Provide the (x, y) coordinate of the cell's center where the given text is located.  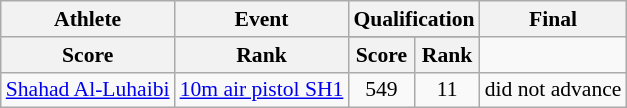
Qualification (414, 19)
10m air pistol SH1 (262, 90)
549 (381, 90)
Shahad Al-Luhaibi (88, 90)
Event (262, 19)
did not advance (554, 90)
Final (554, 19)
Athlete (88, 19)
11 (446, 90)
